Pinpoint the cell where the given text exists, returning its (x, y) midpoint coordinate. 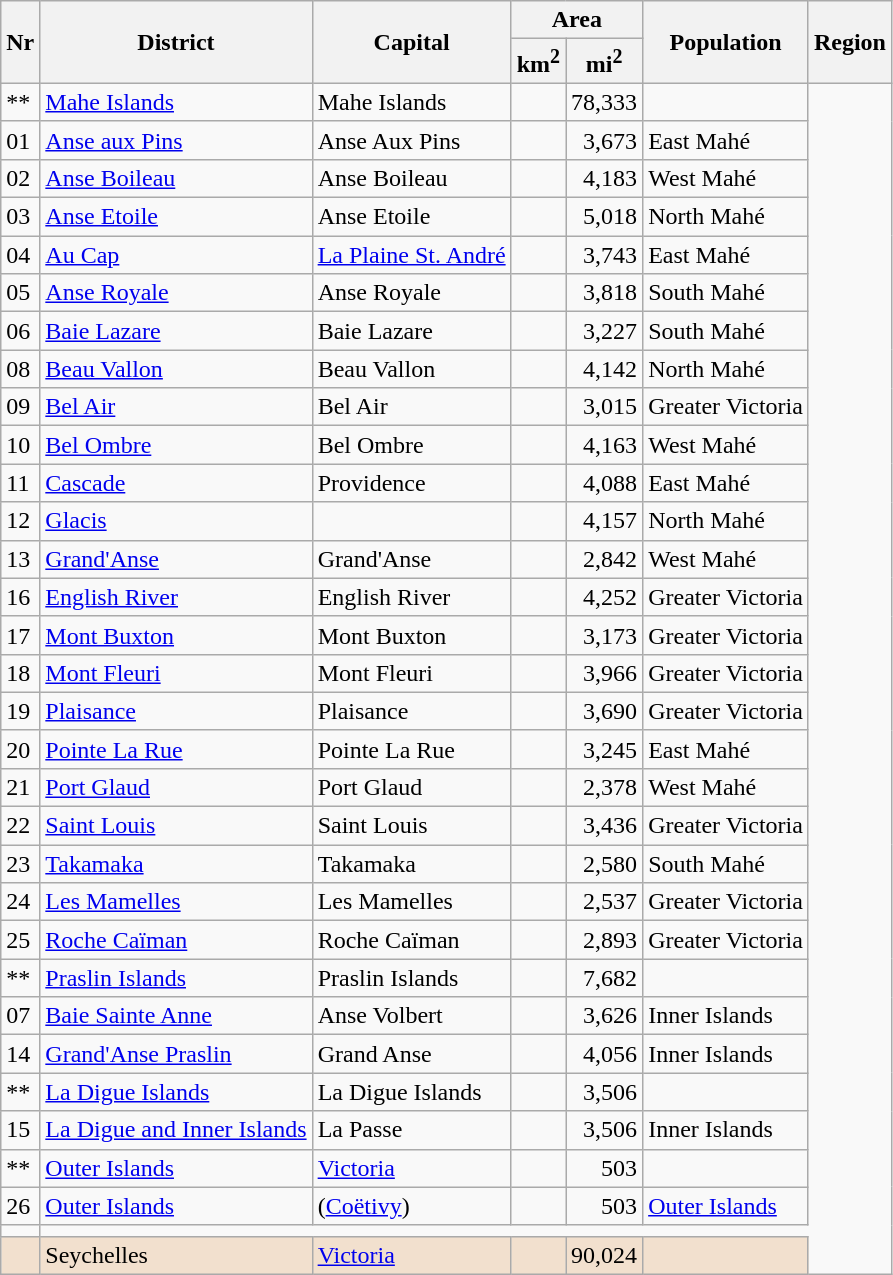
3,673 (604, 140)
Glacis (176, 521)
La Plaine St. André (412, 255)
Grand Anse (412, 1054)
03 (20, 217)
3,245 (604, 749)
District (176, 42)
3,690 (604, 711)
17 (20, 635)
La Passe (412, 1130)
4,163 (604, 445)
Grand'Anse Praslin (176, 1054)
06 (20, 331)
4,142 (604, 369)
3,743 (604, 255)
Baie Sainte Anne (176, 1016)
10 (20, 445)
Population (726, 42)
21 (20, 787)
18 (20, 673)
4,252 (604, 597)
19 (20, 711)
12 (20, 521)
23 (20, 864)
3,015 (604, 407)
2,537 (604, 902)
16 (20, 597)
22 (20, 826)
07 (20, 1016)
Nr (20, 42)
24 (20, 902)
mi2 (604, 62)
5,018 (604, 217)
km2 (538, 62)
(Coëtivy) (412, 1206)
4,088 (604, 483)
Anse Volbert (412, 1016)
09 (20, 407)
05 (20, 293)
3,436 (604, 826)
La Digue and Inner Islands (176, 1130)
01 (20, 140)
13 (20, 559)
Region (850, 42)
25 (20, 940)
Anse aux Pins (176, 140)
Providence (412, 483)
3,626 (604, 1016)
2,378 (604, 787)
Seychelles (176, 1255)
3,173 (604, 635)
Anse Aux Pins (412, 140)
04 (20, 255)
Cascade (176, 483)
2,893 (604, 940)
20 (20, 749)
15 (20, 1130)
78,333 (604, 102)
Au Cap (176, 255)
3,818 (604, 293)
08 (20, 369)
Area (576, 20)
14 (20, 1054)
90,024 (604, 1255)
4,157 (604, 521)
7,682 (604, 978)
4,056 (604, 1054)
02 (20, 178)
3,227 (604, 331)
11 (20, 483)
4,183 (604, 178)
3,966 (604, 673)
2,580 (604, 864)
26 (20, 1206)
2,842 (604, 559)
Capital (412, 42)
